Pinpoint the cell where the given text exists, returning its (x, y) midpoint coordinate. 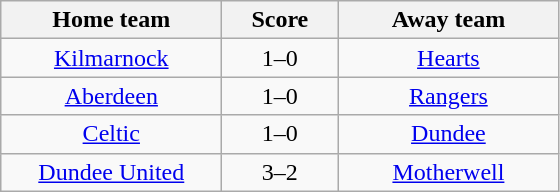
Away team (448, 20)
Rangers (448, 96)
Celtic (112, 134)
Dundee United (112, 172)
Kilmarnock (112, 58)
3–2 (280, 172)
Home team (112, 20)
Motherwell (448, 172)
Dundee (448, 134)
Score (280, 20)
Hearts (448, 58)
Aberdeen (112, 96)
